Determine the [x, y] coordinate at the center of the cell enclosing the given text.  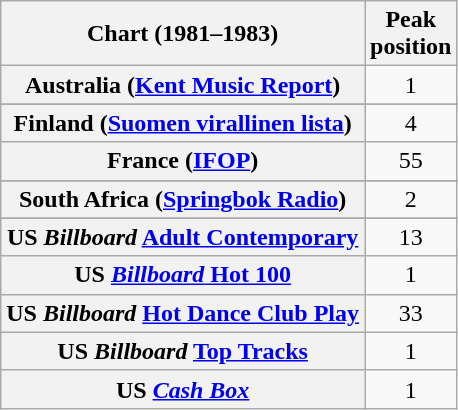
US Billboard Hot Dance Club Play [183, 313]
4 [411, 123]
2 [411, 199]
Finland (Suomen virallinen lista) [183, 123]
55 [411, 161]
South Africa (Springbok Radio) [183, 199]
13 [411, 237]
Australia (Kent Music Report) [183, 85]
France (IFOP) [183, 161]
US Cash Box [183, 389]
US Billboard Adult Contemporary [183, 237]
33 [411, 313]
US Billboard Hot 100 [183, 275]
Chart (1981–1983) [183, 34]
US Billboard Top Tracks [183, 351]
Peakposition [411, 34]
